Extract the [x, y] coordinate from the center of the cell holding the provided text.  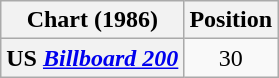
US Billboard 200 [92, 58]
Position [231, 20]
30 [231, 58]
Chart (1986) [92, 20]
